For the text-containing cell, return its midpoint in [x, y] coordinate format. 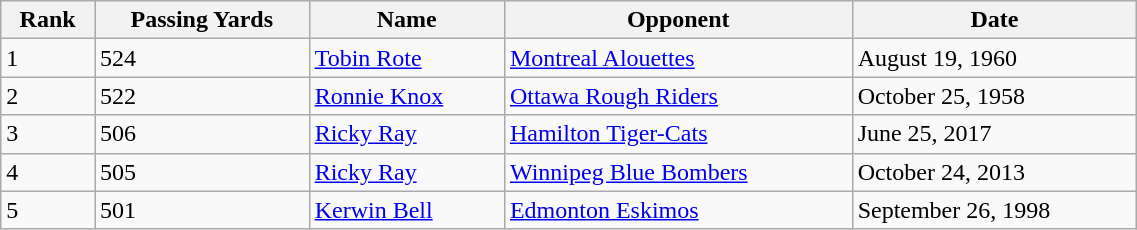
September 26, 1998 [994, 210]
Date [994, 20]
Rank [48, 20]
501 [202, 210]
Ronnie Knox [406, 96]
Tobin Rote [406, 58]
August 19, 1960 [994, 58]
Montreal Alouettes [678, 58]
5 [48, 210]
505 [202, 172]
Edmonton Eskimos [678, 210]
October 25, 1958 [994, 96]
522 [202, 96]
2 [48, 96]
Ottawa Rough Riders [678, 96]
Opponent [678, 20]
1 [48, 58]
4 [48, 172]
Winnipeg Blue Bombers [678, 172]
506 [202, 134]
October 24, 2013 [994, 172]
June 25, 2017 [994, 134]
Kerwin Bell [406, 210]
3 [48, 134]
Name [406, 20]
Hamilton Tiger-Cats [678, 134]
524 [202, 58]
Passing Yards [202, 20]
